Output the (X, Y) coordinate of the center of the cell containing the given text.  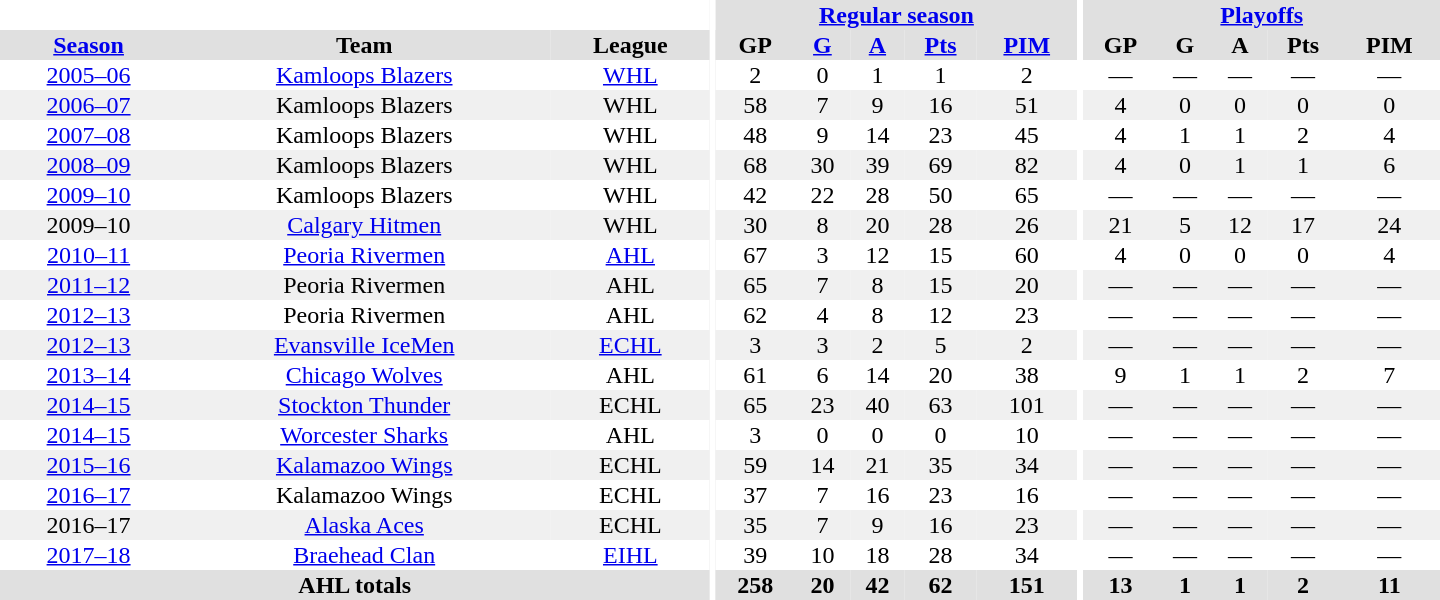
Worcester Sharks (364, 435)
38 (1026, 375)
Playoffs (1262, 15)
Stockton Thunder (364, 405)
40 (878, 405)
2006–07 (88, 105)
2015–16 (88, 465)
26 (1026, 225)
2007–08 (88, 135)
22 (822, 195)
11 (1390, 585)
101 (1026, 405)
13 (1120, 585)
Alaska Aces (364, 525)
Calgary Hitmen (364, 225)
18 (878, 555)
61 (756, 375)
Team (364, 45)
17 (1302, 225)
59 (756, 465)
Chicago Wolves (364, 375)
82 (1026, 165)
2008–09 (88, 165)
League (630, 45)
48 (756, 135)
2011–12 (88, 285)
Season (88, 45)
69 (940, 165)
68 (756, 165)
24 (1390, 225)
51 (1026, 105)
AHL totals (354, 585)
67 (756, 255)
151 (1026, 585)
45 (1026, 135)
2013–14 (88, 375)
37 (756, 495)
63 (940, 405)
2010–11 (88, 255)
2017–18 (88, 555)
EIHL (630, 555)
258 (756, 585)
Braehead Clan (364, 555)
2005–06 (88, 75)
Regular season (897, 15)
58 (756, 105)
Evansville IceMen (364, 345)
50 (940, 195)
60 (1026, 255)
